Return [X, Y] of the center of cell containing provided text 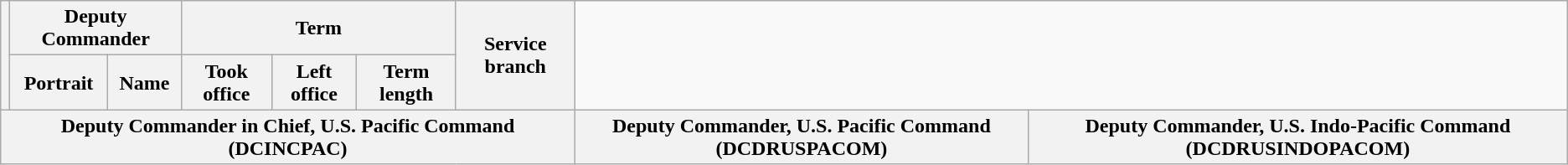
Portrait [59, 82]
Service branch [515, 55]
Term length [406, 82]
Took office [227, 82]
Deputy Commander, U.S. Pacific Command (DCDRUSPACOM) [801, 137]
Left office [314, 82]
Deputy Commander [95, 28]
Term [319, 28]
Deputy Commander in Chief, U.S. Pacific Command (DCINCPAC) [288, 137]
Deputy Commander, U.S. Indo-Pacific Command (DCDRUSINDOPACOM) [1297, 137]
Name [144, 82]
